From the cell containing the given text, extract its center point as (X, Y) coordinate. 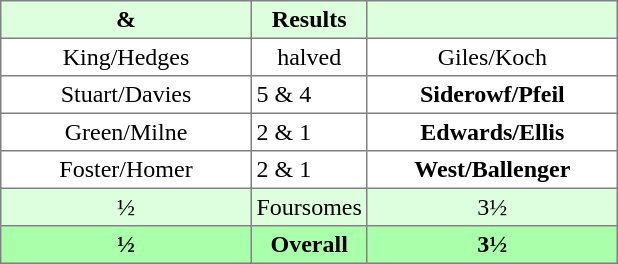
Overall (309, 245)
West/Ballenger (492, 170)
& (126, 20)
King/Hedges (126, 57)
Siderowf/Pfeil (492, 95)
Foursomes (309, 207)
Foster/Homer (126, 170)
Giles/Koch (492, 57)
Green/Milne (126, 132)
Stuart/Davies (126, 95)
halved (309, 57)
5 & 4 (309, 95)
Edwards/Ellis (492, 132)
Results (309, 20)
